Identify which cell holds the provided text, then report its (x, y) central coordinate. 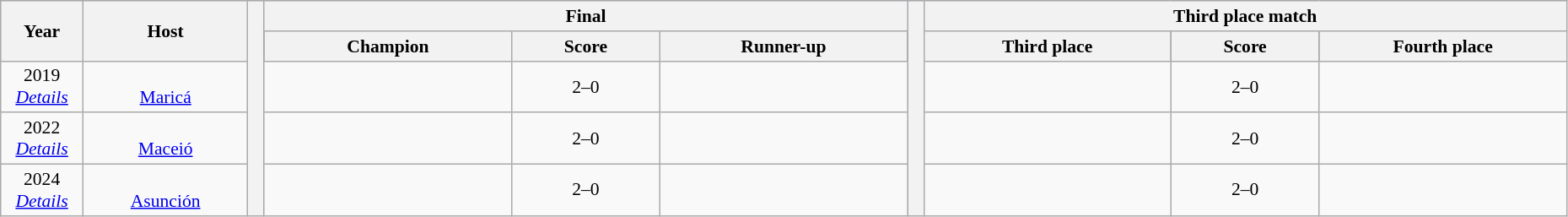
Fourth place (1442, 46)
Maceió (165, 138)
Final (585, 16)
Year (42, 30)
Champion (388, 46)
2022Details (42, 138)
2024Details (42, 191)
2019Details (42, 86)
Host (165, 30)
Asunción (165, 191)
Third place match (1245, 16)
Third place (1048, 46)
Runner-up (783, 46)
Maricá (165, 86)
